Detect which cell encompasses the target text, then output its (x, y) center coordinate. 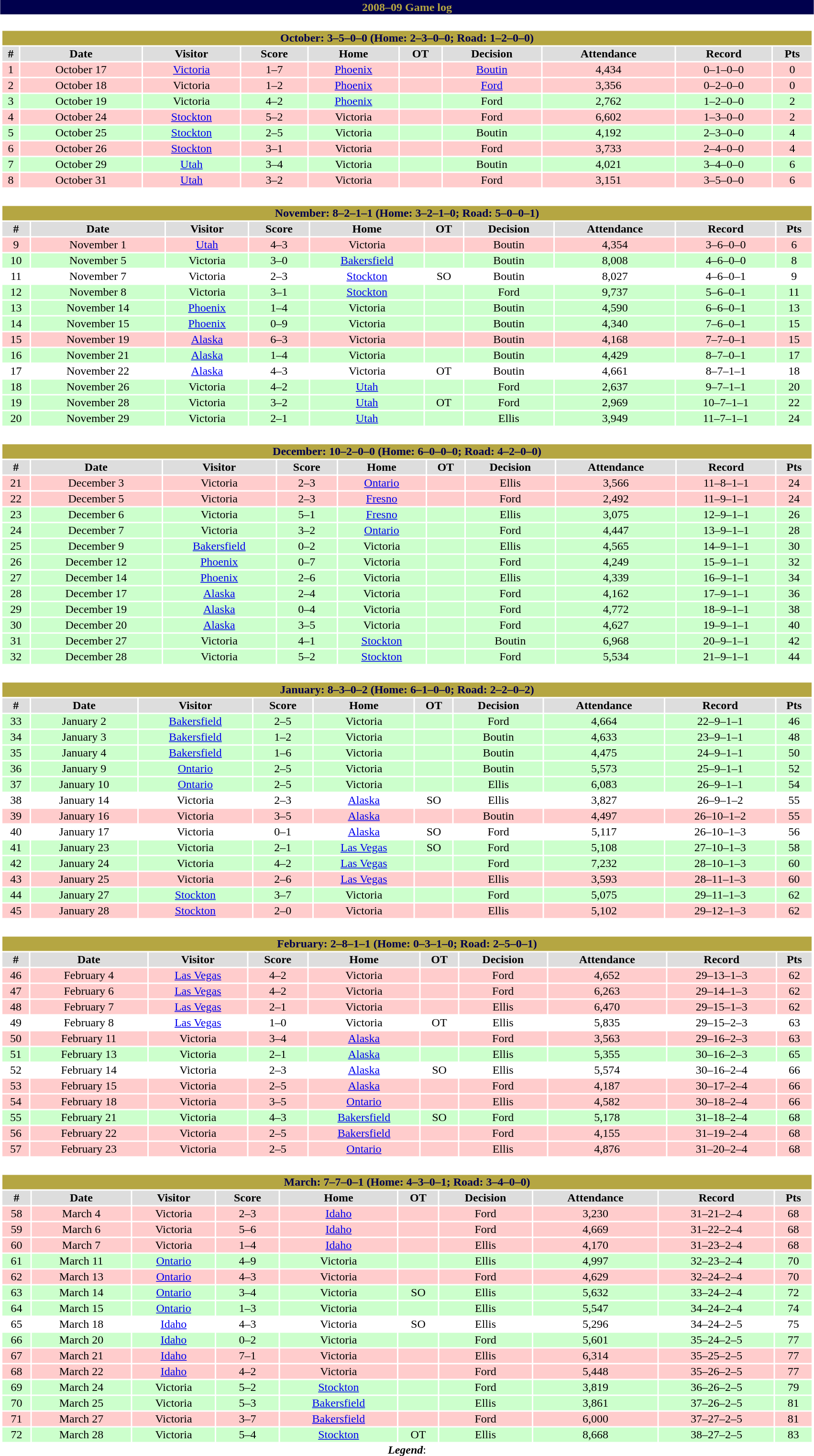
7–6–0–1 (726, 324)
5–3 (248, 1403)
14–9–1–1 (726, 546)
83 (793, 1435)
November 21 (98, 356)
49 (15, 1023)
53 (15, 1086)
14 (16, 324)
74 (793, 1309)
1–0 (277, 1023)
January 25 (84, 879)
October 31 (81, 180)
35–26–2–5 (716, 1372)
75 (793, 1324)
February 23 (89, 1149)
December 19 (96, 609)
4,447 (616, 531)
4,590 (615, 308)
5–1 (307, 514)
29 (16, 609)
29–14–1–3 (721, 991)
3,563 (607, 1039)
33 (16, 721)
5,574 (607, 1070)
31–19–2–4 (721, 1134)
28–11–1–3 (720, 879)
2–4–0–0 (724, 149)
29–11–1–3 (720, 895)
4,876 (607, 1149)
0–4 (307, 609)
4,340 (615, 324)
November 26 (98, 387)
March 18 (81, 1324)
4,627 (616, 625)
61 (16, 1261)
17–9–1–1 (726, 594)
31 (16, 641)
February 6 (89, 991)
4–6–0–0 (726, 261)
5,448 (595, 1372)
October 25 (81, 133)
34–24–2–5 (716, 1324)
47 (15, 991)
2,969 (615, 402)
38–27–2–5 (716, 1435)
4,339 (616, 578)
October 26 (81, 149)
December 7 (96, 531)
7 (11, 164)
November 28 (98, 402)
39 (16, 816)
6,083 (604, 784)
4,629 (595, 1277)
3,230 (595, 1214)
February: 2–8–1–1 (Home: 0–3–1–0; Road: 2–5–0–1) (407, 944)
24–9–1–1 (720, 753)
11–9–1–1 (726, 499)
December 5 (96, 499)
12 (16, 292)
March 13 (81, 1277)
2–4 (307, 594)
0–2–0–0 (724, 86)
January 14 (84, 800)
March 6 (81, 1229)
January 23 (84, 847)
January 2 (84, 721)
February 22 (89, 1134)
October 24 (81, 117)
32–24–2–4 (716, 1277)
1 (11, 69)
October 29 (81, 164)
February 8 (89, 1023)
4,475 (604, 753)
February 11 (89, 1039)
5–4 (248, 1435)
31–20–2–4 (721, 1149)
8,668 (595, 1435)
6,470 (607, 1007)
4,565 (616, 546)
March 21 (81, 1356)
30–16–2–3 (721, 1054)
3,593 (604, 879)
23 (16, 514)
4,997 (595, 1261)
3,827 (604, 800)
March 28 (81, 1435)
November 7 (98, 276)
71 (16, 1419)
January 17 (84, 832)
January 10 (84, 784)
64 (16, 1309)
3–4–0–0 (724, 164)
3,733 (608, 149)
November 1 (98, 245)
March 7 (81, 1245)
February 21 (89, 1117)
0–9 (279, 324)
33–24–2–4 (716, 1292)
3–6–0–0 (726, 245)
November 19 (98, 339)
March 14 (81, 1292)
8–7–0–1 (726, 356)
13–9–1–1 (726, 531)
6,314 (595, 1356)
7–7–0–1 (726, 339)
5 (11, 133)
3 (11, 101)
November 8 (98, 292)
January 16 (84, 816)
4,249 (616, 562)
12–9–1–1 (726, 514)
36–26–2–5 (716, 1387)
31–23–2–4 (716, 1245)
4–6–0–1 (726, 276)
45 (16, 911)
4,354 (615, 245)
8,027 (615, 276)
5,296 (595, 1324)
41 (16, 847)
2,637 (615, 387)
5,573 (604, 769)
March 11 (81, 1261)
5,355 (607, 1054)
4–1 (307, 641)
7,232 (604, 864)
8–7–1–1 (726, 371)
November 14 (98, 308)
December 20 (96, 625)
22–9–1–1 (720, 721)
19–9–1–1 (726, 625)
5,108 (604, 847)
15–9–1–1 (726, 562)
0–1–0–0 (724, 69)
March 4 (81, 1214)
25 (16, 546)
1–6 (283, 753)
29–15–2–3 (721, 1023)
February 15 (89, 1086)
4,582 (607, 1102)
4,652 (607, 976)
4,434 (608, 69)
5,102 (604, 911)
1–7 (275, 69)
November 15 (98, 324)
8,008 (615, 261)
6,968 (616, 641)
2008–09 Game log (407, 7)
27–10–1–3 (720, 847)
20–9–1–1 (726, 641)
2–0 (283, 911)
6,000 (595, 1419)
43 (16, 879)
November 5 (98, 261)
37–26–2–5 (716, 1403)
30–17–2–4 (721, 1086)
19 (16, 402)
December 9 (96, 546)
4,661 (615, 371)
35–25–2–5 (716, 1356)
16–9–1–1 (726, 578)
4,192 (608, 133)
37–27–2–5 (716, 1419)
4,497 (604, 816)
4–9 (248, 1261)
67 (16, 1356)
3,819 (595, 1387)
November 22 (98, 371)
5,547 (595, 1309)
December 14 (96, 578)
31–21–2–4 (716, 1214)
26–9–1–2 (720, 800)
3,949 (615, 419)
16 (16, 356)
1–2–0–0 (724, 101)
February 13 (89, 1054)
December 6 (96, 514)
February 14 (89, 1070)
3,861 (595, 1403)
29–12–1–3 (720, 911)
January 4 (84, 753)
26–10–1–3 (720, 832)
0–1 (283, 832)
February 7 (89, 1007)
27 (16, 578)
11–7–1–1 (726, 419)
34–24–2–4 (716, 1309)
29–13–1–3 (721, 976)
28–10–1–3 (720, 864)
30–18–2–4 (721, 1102)
59 (16, 1229)
5,835 (607, 1023)
5,178 (607, 1117)
57 (15, 1149)
5,534 (616, 657)
6–3 (279, 339)
December: 10–2–0–0 (Home: 6–0–0–0; Road: 4–2–0–0) (407, 451)
9–7–1–1 (726, 387)
31–18–2–4 (721, 1117)
March 22 (81, 1372)
3–0 (279, 261)
11–8–1–1 (726, 483)
4,155 (607, 1134)
December 12 (96, 562)
10 (16, 261)
March 24 (81, 1387)
2,492 (616, 499)
26–9–1–1 (720, 784)
5,117 (604, 832)
9,737 (615, 292)
3,075 (616, 514)
4,664 (604, 721)
February 4 (89, 976)
30–16–2–4 (721, 1070)
29–16–2–3 (721, 1039)
January 24 (84, 864)
51 (15, 1054)
4,170 (595, 1245)
21–9–1–1 (726, 657)
January: 8–3–0–2 (Home: 6–1–0–0; Road: 2–2–0–2) (407, 689)
7–1 (248, 1356)
21 (16, 483)
37 (16, 784)
5,075 (604, 895)
23–9–1–1 (720, 737)
79 (793, 1387)
December 3 (96, 483)
0–7 (307, 562)
January 28 (84, 911)
32–23–2–4 (716, 1261)
4,162 (616, 594)
January 3 (84, 737)
4,021 (608, 164)
January 27 (84, 895)
1–3 (248, 1309)
4,772 (616, 609)
January 9 (84, 769)
March 25 (81, 1403)
5–6 (248, 1229)
October: 3–5–0–0 (Home: 2–3–0–0; Road: 1–2–0–0) (407, 38)
5–6–0–1 (726, 292)
69 (16, 1387)
3,566 (616, 483)
1–3–0–0 (724, 117)
25–9–1–1 (720, 769)
December 17 (96, 594)
2,762 (608, 101)
10–7–1–1 (726, 402)
18–9–1–1 (726, 609)
4,633 (604, 737)
November 29 (98, 419)
March 27 (81, 1419)
November: 8–2–1–1 (Home: 3–2–1–0; Road: 5–0–0–1) (407, 213)
March 15 (81, 1309)
26–10–1–2 (720, 816)
March 20 (81, 1340)
5,632 (595, 1292)
2–3–0–0 (724, 133)
4,168 (615, 339)
4,669 (595, 1229)
35 (16, 753)
December 28 (96, 657)
6,602 (608, 117)
4,429 (615, 356)
March: 7–7–0–1 (Home: 4–3–0–1; Road: 3–4–0–0) (407, 1182)
3,356 (608, 86)
6,263 (607, 991)
35–24–2–5 (716, 1340)
4,187 (607, 1086)
February 18 (89, 1102)
29–15–1–3 (721, 1007)
October 17 (81, 69)
5,601 (595, 1340)
6–6–0–1 (726, 308)
October 18 (81, 86)
December 27 (96, 641)
3–5–0–0 (724, 180)
October 19 (81, 101)
31–22–2–4 (716, 1229)
3,151 (608, 180)
